Provide the (x, y) coordinate of the cell's center where the given text is located.  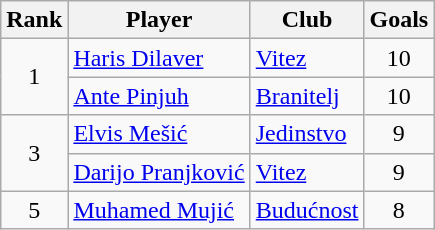
Jedinstvo (307, 134)
Haris Dilaver (159, 58)
Goals (399, 20)
5 (34, 210)
Muhamed Mujić (159, 210)
Darijo Pranjković (159, 172)
Rank (34, 20)
Ante Pinjuh (159, 96)
Budućnost (307, 210)
Branitelj (307, 96)
1 (34, 77)
3 (34, 153)
8 (399, 210)
Club (307, 20)
Elvis Mešić (159, 134)
Player (159, 20)
